Output the (x, y) coordinate of the center of the cell containing the given text.  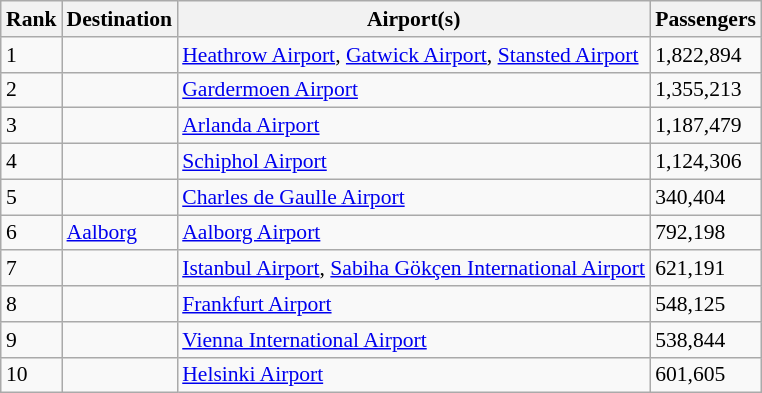
621,191 (706, 268)
Destination (120, 19)
Gardermoen Airport (414, 90)
Airport(s) (414, 19)
2 (32, 90)
5 (32, 197)
340,404 (706, 197)
1 (32, 54)
8 (32, 304)
601,605 (706, 375)
7 (32, 268)
792,198 (706, 232)
548,125 (706, 304)
9 (32, 339)
10 (32, 375)
Aalborg Airport (414, 232)
Arlanda Airport (414, 126)
Helsinki Airport (414, 375)
Istanbul Airport, Sabiha Gökçen International Airport (414, 268)
1,187,479 (706, 126)
Vienna International Airport (414, 339)
1,124,306 (706, 161)
Rank (32, 19)
Charles de Gaulle Airport (414, 197)
Passengers (706, 19)
3 (32, 126)
4 (32, 161)
Heathrow Airport, Gatwick Airport, Stansted Airport (414, 54)
1,355,213 (706, 90)
Frankfurt Airport (414, 304)
6 (32, 232)
1,822,894 (706, 54)
538,844 (706, 339)
Schiphol Airport (414, 161)
Aalborg (120, 232)
